Locate the cell with the specified text and output its [X, Y] center coordinate. 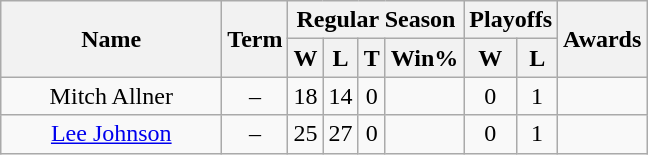
Mitch Allner [112, 96]
T [372, 58]
Name [112, 39]
Lee Johnson [112, 134]
14 [340, 96]
Term [255, 39]
Awards [602, 39]
Win% [424, 58]
25 [306, 134]
Playoffs [511, 20]
Regular Season [376, 20]
27 [340, 134]
18 [306, 96]
